Return [x, y] of the center of cell containing provided text 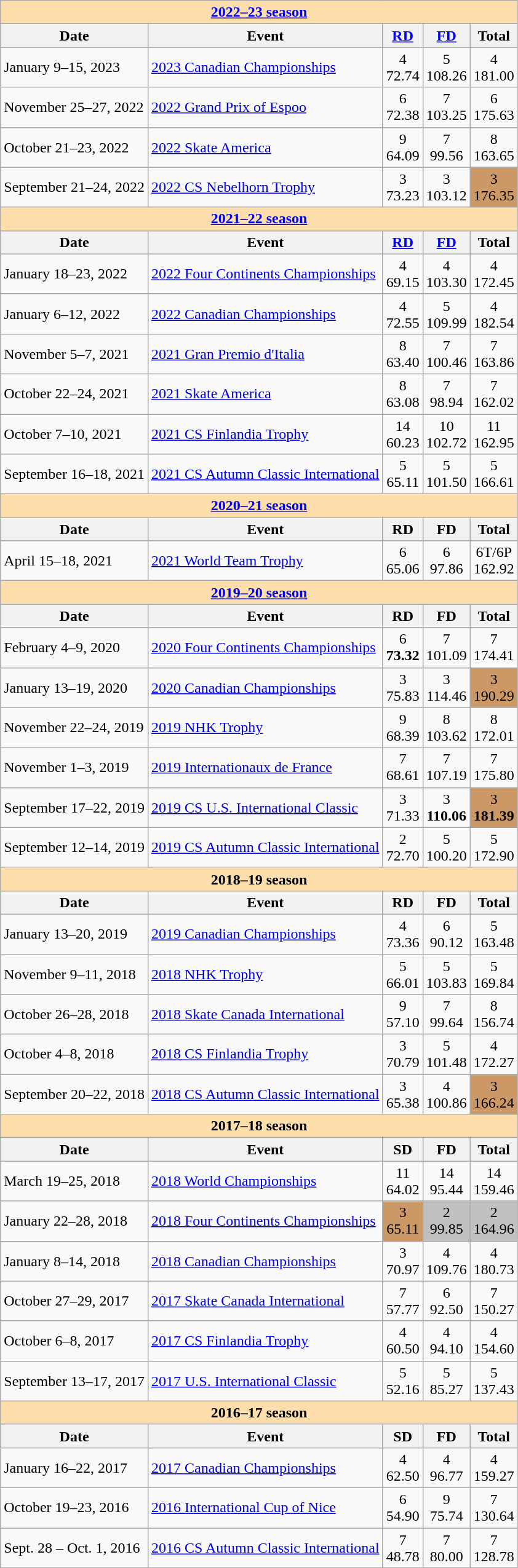
2020–21 season [260, 506]
2017 U.S. International Classic [265, 1381]
2018 Four Continents Championships [265, 1221]
2021 World Team Trophy [265, 561]
September 12–14, 2019 [74, 847]
2017 CS Finlandia Trophy [265, 1341]
7 99.56 [447, 148]
8 163.65 [493, 148]
8 63.40 [402, 354]
3 181.39 [493, 808]
7 57.77 [402, 1301]
6 97.86 [447, 561]
2016–17 season [260, 1412]
October 22–24, 2021 [74, 393]
5 109.99 [447, 313]
2022 Skate America [265, 148]
2018 CS Finlandia Trophy [265, 1055]
2022 Grand Prix of Espoo [265, 107]
7 80.00 [447, 1548]
2016 CS Autumn Classic International [265, 1548]
2022 Four Continents Championships [265, 274]
3 190.29 [493, 687]
5 163.48 [493, 934]
January 8–14, 2018 [74, 1261]
3 75.83 [402, 687]
September 20–22, 2018 [74, 1094]
2019 CS U.S. International Classic [265, 808]
2018 World Championships [265, 1181]
5 66.01 [402, 974]
November 22–24, 2019 [74, 728]
January 13–19, 2020 [74, 687]
7 100.46 [447, 354]
2017 Skate Canada International [265, 1301]
March 19–25, 2018 [74, 1181]
Sept. 28 – Oct. 1, 2016 [74, 1548]
4 72.74 [402, 68]
5 52.16 [402, 1381]
14 95.44 [447, 1181]
October 6–8, 2017 [74, 1341]
2 72.70 [402, 847]
7 175.80 [493, 767]
4 94.10 [447, 1341]
2021 Gran Premio d'Italia [265, 354]
September 13–17, 2017 [74, 1381]
3 110.06 [447, 808]
5 137.43 [493, 1381]
5 103.83 [447, 974]
6 73.32 [402, 648]
5 85.27 [447, 1381]
2019 CS Autumn Classic International [265, 847]
5 172.90 [493, 847]
9 75.74 [447, 1507]
10 102.72 [447, 434]
November 5–7, 2021 [74, 354]
February 4–9, 2020 [74, 648]
2016 International Cup of Nice [265, 1507]
January 9–15, 2023 [74, 68]
8 172.01 [493, 728]
7 98.94 [447, 393]
2017–18 season [260, 1126]
6 92.50 [447, 1301]
2018–19 season [260, 879]
2018 Skate Canada International [265, 1014]
4 69.15 [402, 274]
5 65.11 [402, 475]
14 159.46 [493, 1181]
4 154.60 [493, 1341]
4 172.45 [493, 274]
9 68.39 [402, 728]
2021–22 season [260, 219]
6 54.90 [402, 1507]
3 103.12 [447, 187]
7 48.78 [402, 1548]
October 7–10, 2021 [74, 434]
3 71.33 [402, 808]
4 159.27 [493, 1468]
2018 NHK Trophy [265, 974]
9 64.09 [402, 148]
2018 CS Autumn Classic International [265, 1094]
7 130.64 [493, 1507]
4 100.86 [447, 1094]
September 16–18, 2021 [74, 475]
4 181.00 [493, 68]
January 18–23, 2022 [74, 274]
4 73.36 [402, 934]
2 164.96 [493, 1221]
5 166.61 [493, 475]
5 101.48 [447, 1055]
7 162.02 [493, 393]
November 25–27, 2022 [74, 107]
11 64.02 [402, 1181]
3 114.46 [447, 687]
2 99.85 [447, 1221]
6 90.12 [447, 934]
3 65.11 [402, 1221]
October 4–8, 2018 [74, 1055]
3 70.79 [402, 1055]
7 99.64 [447, 1014]
November 1–3, 2019 [74, 767]
5 169.84 [493, 974]
2022 Canadian Championships [265, 313]
11 162.95 [493, 434]
8 156.74 [493, 1014]
2018 Canadian Championships [265, 1261]
7 101.09 [447, 648]
9 57.10 [402, 1014]
2019 NHK Trophy [265, 728]
8 103.62 [447, 728]
4 60.50 [402, 1341]
2023 Canadian Championships [265, 68]
5 100.20 [447, 847]
4 172.27 [493, 1055]
4 72.55 [402, 313]
2019–20 season [260, 593]
September 17–22, 2019 [74, 808]
2019 Canadian Championships [265, 934]
7 68.61 [402, 767]
2022 CS Nebelhorn Trophy [265, 187]
8 63.08 [402, 393]
2021 CS Finlandia Trophy [265, 434]
2017 Canadian Championships [265, 1468]
4 180.73 [493, 1261]
3 166.24 [493, 1094]
January 16–22, 2017 [74, 1468]
6 72.38 [402, 107]
January 22–28, 2018 [74, 1221]
6T/6P 162.92 [493, 561]
3 65.38 [402, 1094]
2021 Skate America [265, 393]
4 182.54 [493, 313]
6 175.63 [493, 107]
2021 CS Autumn Classic International [265, 475]
November 9–11, 2018 [74, 974]
4 96.77 [447, 1468]
October 26–28, 2018 [74, 1014]
7 128.78 [493, 1548]
October 27–29, 2017 [74, 1301]
2019 Internationaux de France [265, 767]
April 15–18, 2021 [74, 561]
January 6–12, 2022 [74, 313]
5 108.26 [447, 68]
September 21–24, 2022 [74, 187]
7 103.25 [447, 107]
5 101.50 [447, 475]
6 65.06 [402, 561]
October 19–23, 2016 [74, 1507]
January 13–20, 2019 [74, 934]
2020 Four Continents Championships [265, 648]
7 150.27 [493, 1301]
3 73.23 [402, 187]
7 174.41 [493, 648]
14 60.23 [402, 434]
October 21–23, 2022 [74, 148]
2020 Canadian Championships [265, 687]
7 163.86 [493, 354]
7 107.19 [447, 767]
3 70.97 [402, 1261]
3 176.35 [493, 187]
4 62.50 [402, 1468]
4 109.76 [447, 1261]
2022–23 season [260, 12]
4 103.30 [447, 274]
